Return [x, y] of the center of cell containing provided text 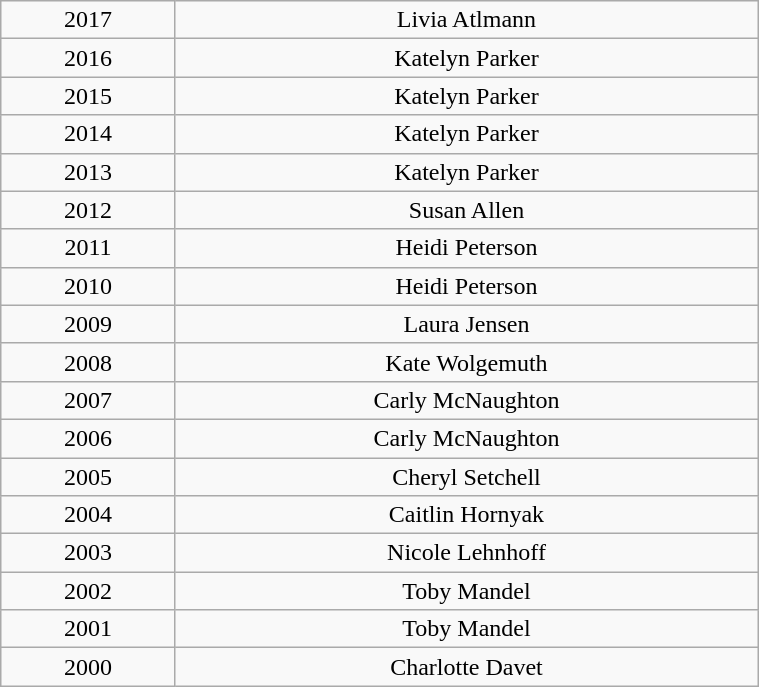
Nicole Lehnhoff [466, 553]
2000 [88, 667]
2014 [88, 134]
Susan Allen [466, 210]
Laura Jensen [466, 324]
2012 [88, 210]
2001 [88, 629]
2004 [88, 515]
2016 [88, 58]
Charlotte Davet [466, 667]
2015 [88, 96]
2008 [88, 362]
Livia Atlmann [466, 20]
2011 [88, 248]
Caitlin Hornyak [466, 515]
Cheryl Setchell [466, 477]
2013 [88, 172]
2003 [88, 553]
2010 [88, 286]
2005 [88, 477]
2009 [88, 324]
Kate Wolgemuth [466, 362]
2007 [88, 400]
2002 [88, 591]
2006 [88, 438]
2017 [88, 20]
